Find where the given text appears and provide that cell's center as (x, y) coordinate. 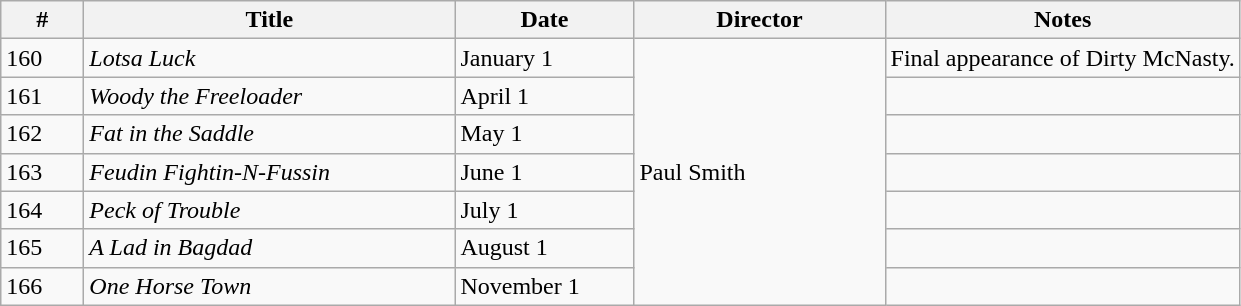
Title (270, 20)
161 (42, 96)
# (42, 20)
Paul Smith (760, 172)
August 1 (544, 248)
Date (544, 20)
160 (42, 58)
January 1 (544, 58)
Notes (1062, 20)
May 1 (544, 134)
One Horse Town (270, 286)
164 (42, 210)
June 1 (544, 172)
Director (760, 20)
A Lad in Bagdad (270, 248)
166 (42, 286)
163 (42, 172)
Peck of Trouble (270, 210)
July 1 (544, 210)
November 1 (544, 286)
Woody the Freeloader (270, 96)
Lotsa Luck (270, 58)
Fat in the Saddle (270, 134)
April 1 (544, 96)
162 (42, 134)
Final appearance of Dirty McNasty. (1062, 58)
Feudin Fightin-N-Fussin (270, 172)
165 (42, 248)
